For the text-containing cell, return its midpoint in [x, y] coordinate format. 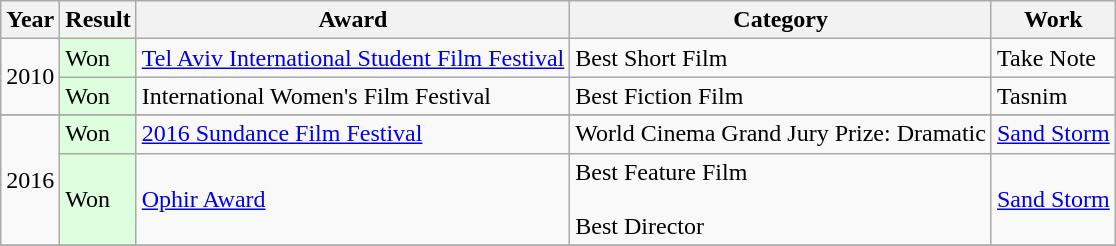
Tasnim [1053, 96]
2010 [30, 77]
Best Short Film [781, 58]
International Women's Film Festival [353, 96]
Ophir Award [353, 199]
Award [353, 20]
Take Note [1053, 58]
Work [1053, 20]
2016 [30, 180]
Year [30, 20]
Category [781, 20]
Best Fiction Film [781, 96]
Result [98, 20]
Best Feature FilmBest Director [781, 199]
Tel Aviv International Student Film Festival [353, 58]
World Cinema Grand Jury Prize: Dramatic [781, 134]
2016 Sundance Film Festival [353, 134]
